Determine the [x, y] coordinate at the center of the cell enclosing the given text.  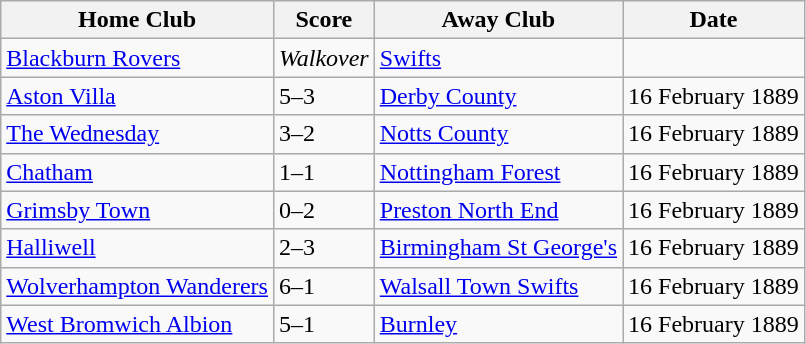
Home Club [138, 20]
Away Club [498, 20]
Aston Villa [138, 96]
Derby County [498, 96]
Walkover [324, 58]
Score [324, 20]
Chatham [138, 172]
Burnley [498, 324]
Nottingham Forest [498, 172]
Swifts [498, 58]
5–1 [324, 324]
Blackburn Rovers [138, 58]
The Wednesday [138, 134]
0–2 [324, 210]
1–1 [324, 172]
3–2 [324, 134]
Wolverhampton Wanderers [138, 286]
Walsall Town Swifts [498, 286]
Birmingham St George's [498, 248]
2–3 [324, 248]
6–1 [324, 286]
Halliwell [138, 248]
Grimsby Town [138, 210]
Preston North End [498, 210]
Notts County [498, 134]
West Bromwich Albion [138, 324]
5–3 [324, 96]
Date [714, 20]
